Locate the cell with the specified text and output its [x, y] center coordinate. 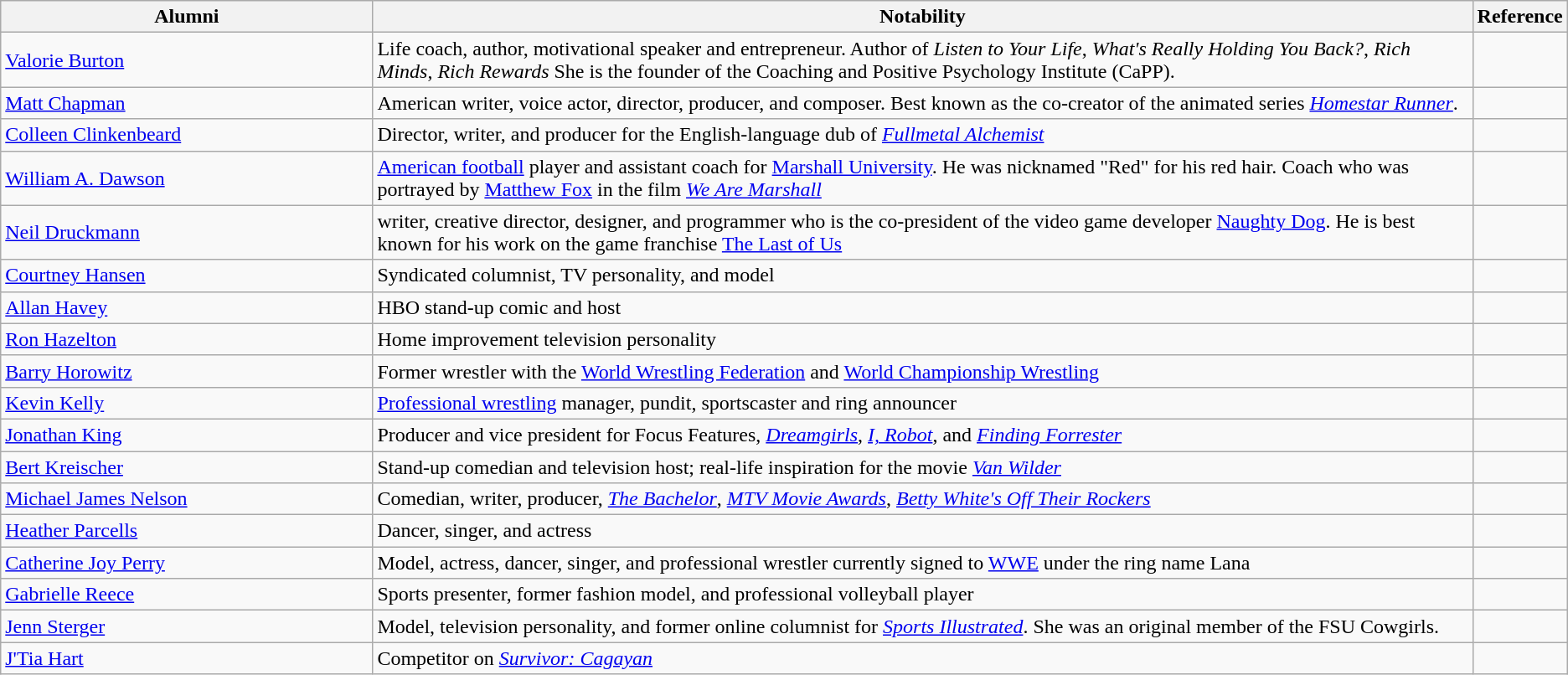
Ron Hazelton [187, 339]
Dancer, singer, and actress [923, 531]
Notability [923, 17]
J'Tia Hart [187, 658]
Valorie Burton [187, 60]
Reference [1519, 17]
Professional wrestling manager, pundit, sportscaster and ring announcer [923, 403]
Colleen Clinkenbeard [187, 135]
Model, actress, dancer, singer, and professional wrestler currently signed to WWE under the ring name Lana [923, 563]
Comedian, writer, producer, The Bachelor, MTV Movie Awards, Betty White's Off Their Rockers [923, 499]
HBO stand-up comic and host [923, 307]
Stand-up comedian and television host; real-life inspiration for the movie Van Wilder [923, 466]
Allan Havey [187, 307]
Gabrielle Reece [187, 595]
Producer and vice president for Focus Features, Dreamgirls, I, Robot, and Finding Forrester [923, 435]
Heather Parcells [187, 531]
Director, writer, and producer for the English-language dub of Fullmetal Alchemist [923, 135]
Syndicated columnist, TV personality, and model [923, 276]
Former wrestler with the World Wrestling Federation and World Championship Wrestling [923, 371]
Competitor on Survivor: Cagayan [923, 658]
Neil Druckmann [187, 233]
Alumni [187, 17]
Sports presenter, former fashion model, and professional volleyball player [923, 595]
Matt Chapman [187, 103]
Kevin Kelly [187, 403]
Bert Kreischer [187, 466]
Michael James Nelson [187, 499]
Jenn Sterger [187, 626]
Catherine Joy Perry [187, 563]
Model, television personality, and former online columnist for Sports Illustrated. She was an original member of the FSU Cowgirls. [923, 626]
William A. Dawson [187, 178]
Jonathan King [187, 435]
Barry Horowitz [187, 371]
American writer, voice actor, director, producer, and composer. Best known as the co-creator of the animated series Homestar Runner. [923, 103]
Courtney Hansen [187, 276]
Home improvement television personality [923, 339]
